From the cell containing the given text, extract its center point as [x, y] coordinate. 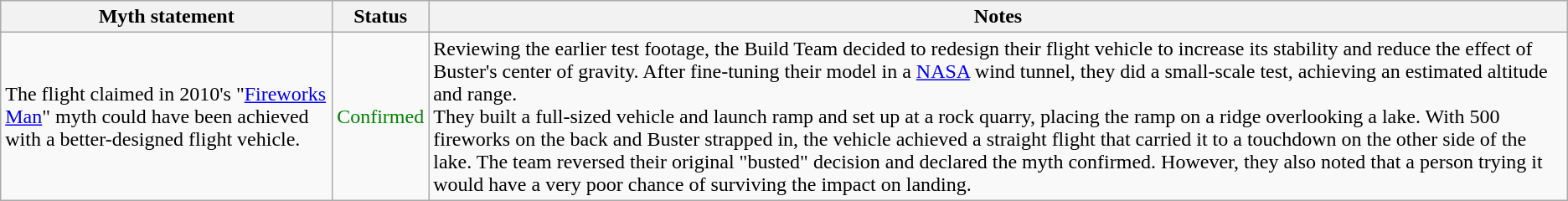
Myth statement [167, 17]
Confirmed [380, 116]
Notes [998, 17]
The flight claimed in 2010's "Fireworks Man" myth could have been achieved with a better-designed flight vehicle. [167, 116]
Status [380, 17]
